Scan for the cell matching the given text and deliver its [x, y] coordinate at center. 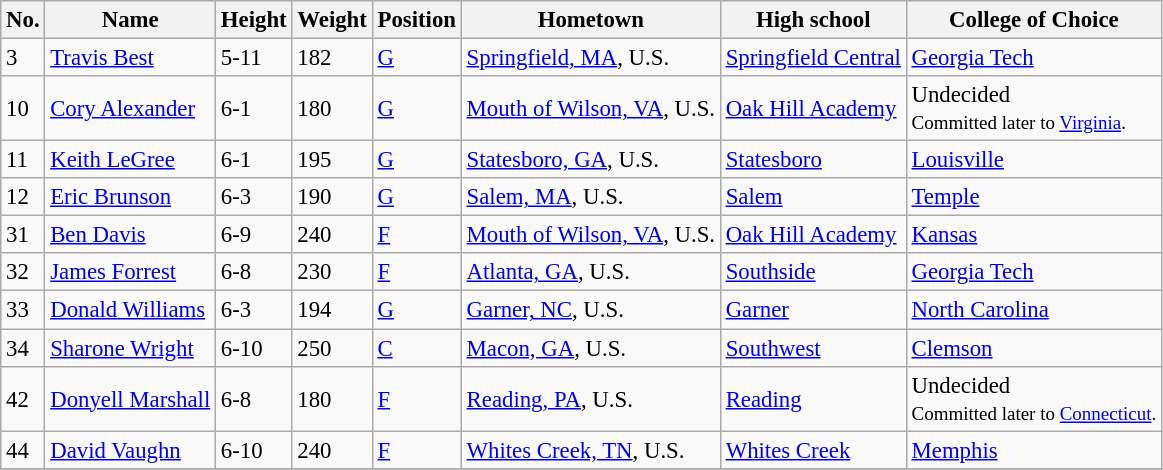
Keith LeGree [130, 160]
194 [332, 310]
190 [332, 197]
Ben Davis [130, 235]
College of Choice [1034, 20]
Southside [813, 273]
Travis Best [130, 58]
North Carolina [1034, 310]
34 [23, 348]
5-11 [254, 58]
UndecidedCommitted later to Virginia. [1034, 108]
UndecidedCommitted later to Connecticut. [1034, 398]
Cory Alexander [130, 108]
182 [332, 58]
Hometown [590, 20]
Position [416, 20]
Reading [813, 398]
3 [23, 58]
Whites Creek [813, 450]
11 [23, 160]
Name [130, 20]
Springfield Central [813, 58]
31 [23, 235]
Louisville [1034, 160]
Temple [1034, 197]
Atlanta, GA, U.S. [590, 273]
195 [332, 160]
42 [23, 398]
Eric Brunson [130, 197]
Reading, PA, U.S. [590, 398]
Weight [332, 20]
No. [23, 20]
6-9 [254, 235]
Salem, MA, U.S. [590, 197]
Height [254, 20]
10 [23, 108]
Kansas [1034, 235]
Whites Creek, TN, U.S. [590, 450]
Donyell Marshall [130, 398]
Macon, GA, U.S. [590, 348]
Garner [813, 310]
Statesboro [813, 160]
Springfield, MA, U.S. [590, 58]
32 [23, 273]
230 [332, 273]
High school [813, 20]
44 [23, 450]
Donald Williams [130, 310]
Clemson [1034, 348]
Sharone Wright [130, 348]
12 [23, 197]
C [416, 348]
33 [23, 310]
Statesboro, GA, U.S. [590, 160]
Southwest [813, 348]
David Vaughn [130, 450]
James Forrest [130, 273]
Salem [813, 197]
Memphis [1034, 450]
Garner, NC, U.S. [590, 310]
250 [332, 348]
